Identify which cell holds the provided text, then report its [x, y] central coordinate. 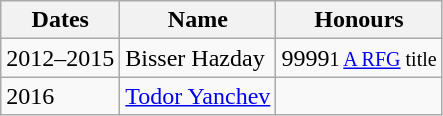
2012–2015 [60, 58]
99991 A RFG title [359, 58]
Dates [60, 20]
Name [198, 20]
Honours [359, 20]
Bisser Hazday [198, 58]
2016 [60, 96]
Todor Yanchev [198, 96]
